Find where the given text appears and provide that cell's center as [x, y] coordinate. 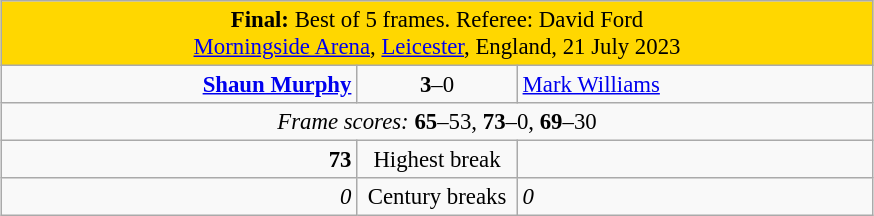
Century breaks [438, 197]
3–0 [438, 85]
Shaun Murphy [179, 85]
Highest break [438, 160]
73 [179, 160]
Frame scores: 65–53, 73–0, 69–30 [437, 122]
Mark Williams [695, 85]
Final: Best of 5 frames. Referee: David FordMorningside Arena, Leicester, England, 21 July 2023 [437, 34]
